Scan for the cell matching the given text and deliver its (X, Y) coordinate at center. 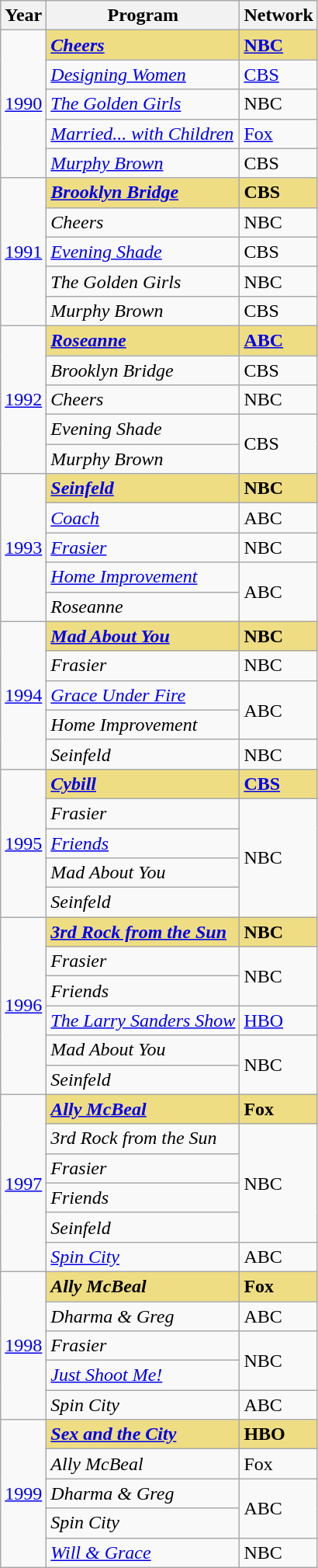
1994 (23, 695)
1996 (23, 1006)
Coach (143, 518)
Sex and the City (143, 1434)
Network (278, 16)
Year (23, 16)
1998 (23, 1345)
1999 (23, 1493)
Designing Women (143, 75)
1992 (23, 399)
Will & Grace (143, 1552)
Cybill (143, 784)
1995 (23, 843)
1997 (23, 1183)
Grace Under Fire (143, 695)
Just Shoot Me! (143, 1375)
1991 (23, 252)
Program (143, 16)
1990 (23, 104)
1993 (23, 548)
Married... with Children (143, 134)
The Larry Sanders Show (143, 1020)
